Determine the [x, y] coordinate at the center of the cell enclosing the given text.  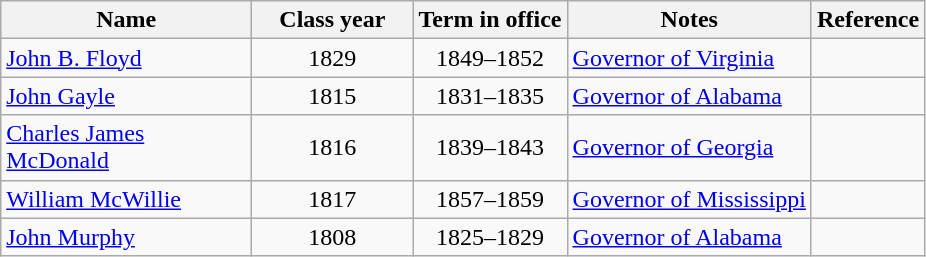
1808 [332, 237]
Term in office [490, 20]
William McWillie [126, 199]
1831–1835 [490, 96]
Governor of Mississippi [689, 199]
John Gayle [126, 96]
Governor of Georgia [689, 148]
Notes [689, 20]
Name [126, 20]
1829 [332, 58]
1825–1829 [490, 237]
1815 [332, 96]
1857–1859 [490, 199]
John B. Floyd [126, 58]
1816 [332, 148]
Class year [332, 20]
John Murphy [126, 237]
Governor of Virginia [689, 58]
1849–1852 [490, 58]
Charles James McDonald [126, 148]
1817 [332, 199]
Reference [868, 20]
1839–1843 [490, 148]
